Output the [X, Y] coordinate of the center of the cell containing the given text.  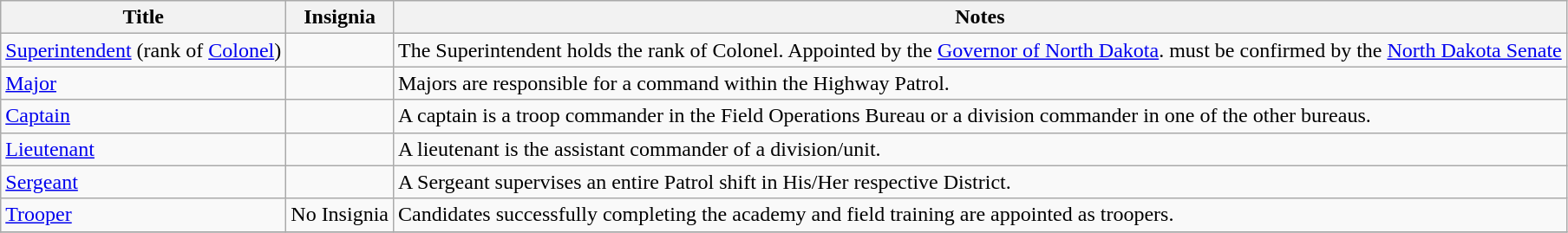
Trooper [144, 215]
Superintendent (rank of Colonel) [144, 50]
No Insignia [340, 215]
Notes [980, 17]
Sergeant [144, 182]
Insignia [340, 17]
Captain [144, 116]
A Sergeant supervises an entire Patrol shift in His/Her respective District. [980, 182]
Majors are responsible for a command within the Highway Patrol. [980, 83]
Title [144, 17]
A captain is a troop commander in the Field Operations Bureau or a division commander in one of the other bureaus. [980, 116]
The Superintendent holds the rank of Colonel. Appointed by the Governor of North Dakota. must be confirmed by the North Dakota Senate [980, 50]
A lieutenant is the assistant commander of a division/unit. [980, 149]
Candidates successfully completing the academy and field training are appointed as troopers. [980, 215]
Lieutenant [144, 149]
Major [144, 83]
